Return the [X, Y] coordinate for the center point of the cell that contains the specified text.  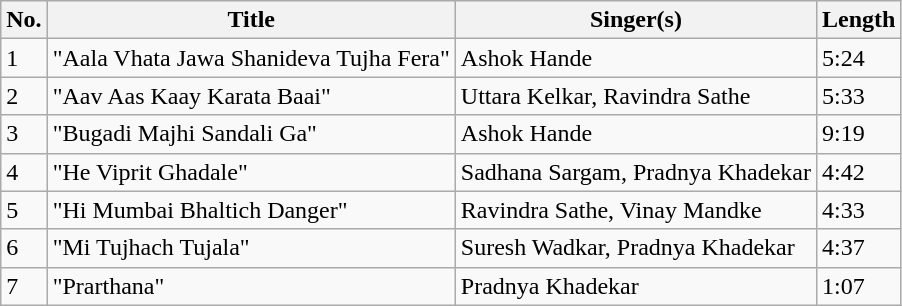
"Bugadi Majhi Sandali Ga" [251, 134]
"He Viprit Ghadale" [251, 172]
2 [24, 96]
Sadhana Sargam, Pradnya Khadekar [636, 172]
4:42 [858, 172]
5:33 [858, 96]
5:24 [858, 58]
4:37 [858, 248]
"Mi Tujhach Tujala" [251, 248]
No. [24, 20]
6 [24, 248]
3 [24, 134]
9:19 [858, 134]
1:07 [858, 286]
4:33 [858, 210]
5 [24, 210]
Uttara Kelkar, Ravindra Sathe [636, 96]
"Aala Vhata Jawa Shanideva Tujha Fera" [251, 58]
"Aav Aas Kaay Karata Baai" [251, 96]
"Hi Mumbai Bhaltich Danger" [251, 210]
Suresh Wadkar, Pradnya Khadekar [636, 248]
Length [858, 20]
4 [24, 172]
Singer(s) [636, 20]
Pradnya Khadekar [636, 286]
1 [24, 58]
Ravindra Sathe, Vinay Mandke [636, 210]
"Prarthana" [251, 286]
Title [251, 20]
7 [24, 286]
